Identify which cell holds the provided text, then report its (X, Y) central coordinate. 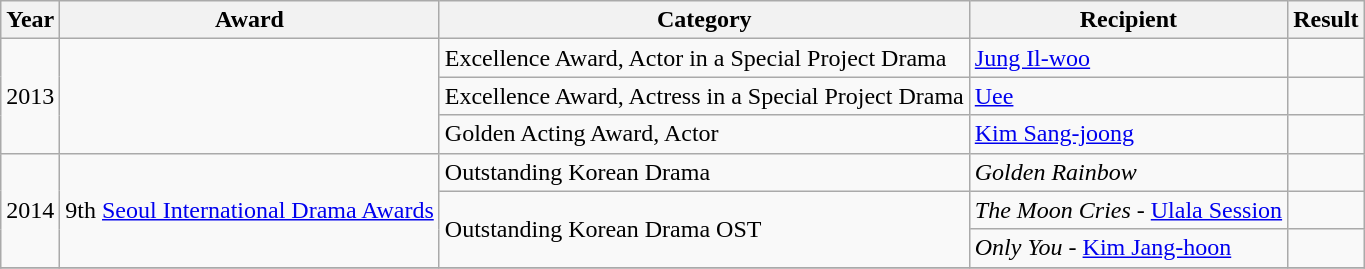
Only You - Kim Jang-hoon (1128, 248)
9th Seoul International Drama Awards (250, 210)
Outstanding Korean Drama (704, 172)
Kim Sang-joong (1128, 134)
2013 (30, 96)
Result (1326, 20)
Year (30, 20)
Excellence Award, Actor in a Special Project Drama (704, 58)
Outstanding Korean Drama OST (704, 229)
Award (250, 20)
Golden Rainbow (1128, 172)
Jung Il-woo (1128, 58)
Recipient (1128, 20)
Uee (1128, 96)
Excellence Award, Actress in a Special Project Drama (704, 96)
Golden Acting Award, Actor (704, 134)
Category (704, 20)
2014 (30, 210)
The Moon Cries - Ulala Session (1128, 210)
